Capture the cell that displays the provided text and extract its [x, y] central coordinate. 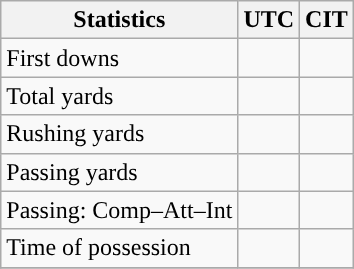
Passing yards [120, 172]
Total yards [120, 96]
First downs [120, 58]
Time of possession [120, 248]
CIT [327, 20]
Statistics [120, 20]
Passing: Comp–Att–Int [120, 210]
UTC [269, 20]
Rushing yards [120, 134]
